Search for the cell housing the specified text and yield its (X, Y) center coordinate. 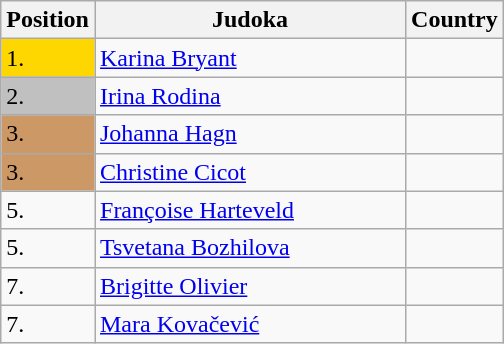
Country (455, 20)
Irina Rodina (250, 96)
2. (48, 96)
Position (48, 20)
Johanna Hagn (250, 134)
Judoka (250, 20)
Christine Cicot (250, 172)
Françoise Harteveld (250, 210)
Brigitte Olivier (250, 286)
1. (48, 58)
Mara Kovačević (250, 324)
Karina Bryant (250, 58)
Tsvetana Bozhilova (250, 248)
